Search for the cell housing the specified text and yield its [X, Y] center coordinate. 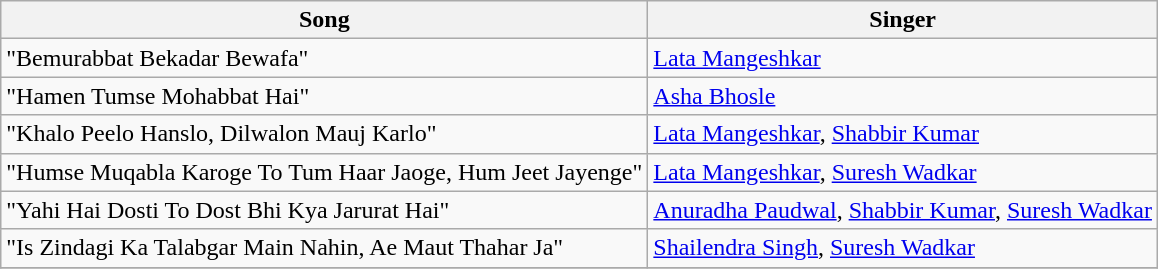
Lata Mangeshkar, Suresh Wadkar [903, 172]
"Hamen Tumse Mohabbat Hai" [324, 96]
Shailendra Singh, Suresh Wadkar [903, 248]
"Humse Muqabla Karoge To Tum Haar Jaoge, Hum Jeet Jayenge" [324, 172]
Asha Bhosle [903, 96]
"Yahi Hai Dosti To Dost Bhi Kya Jarurat Hai" [324, 210]
Lata Mangeshkar [903, 58]
Anuradha Paudwal, Shabbir Kumar, Suresh Wadkar [903, 210]
Singer [903, 20]
"Is Zindagi Ka Talabgar Main Nahin, Ae Maut Thahar Ja" [324, 248]
Lata Mangeshkar, Shabbir Kumar [903, 134]
"Khalo Peelo Hanslo, Dilwalon Mauj Karlo" [324, 134]
"Bemurabbat Bekadar Bewafa" [324, 58]
Song [324, 20]
